Pinpoint the cell where the given text exists, returning its (X, Y) midpoint coordinate. 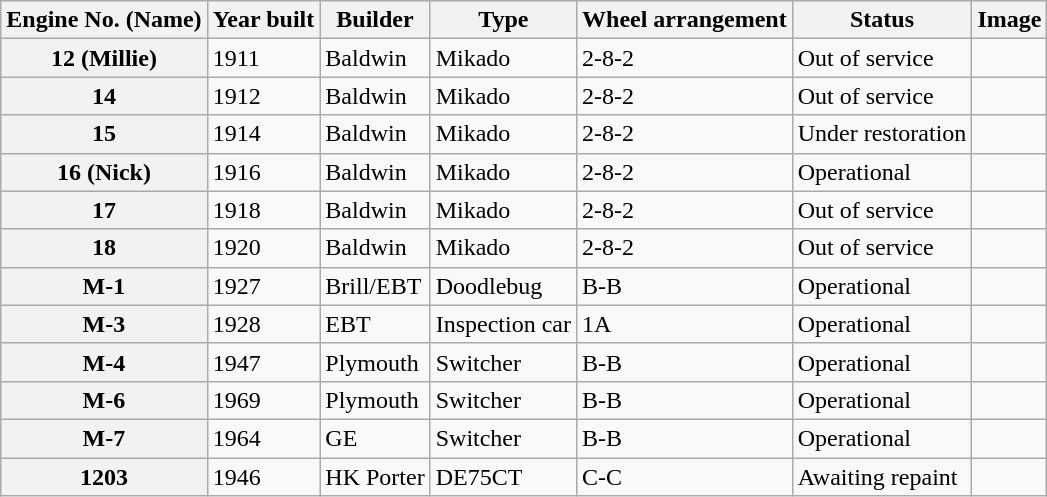
Inspection car (503, 324)
M-4 (104, 362)
17 (104, 210)
1969 (264, 400)
Brill/EBT (375, 286)
1A (685, 324)
DE75CT (503, 477)
1916 (264, 172)
1964 (264, 438)
GE (375, 438)
18 (104, 248)
14 (104, 96)
Awaiting repaint (882, 477)
1927 (264, 286)
Year built (264, 20)
15 (104, 134)
1912 (264, 96)
Status (882, 20)
Builder (375, 20)
M-7 (104, 438)
M-6 (104, 400)
1203 (104, 477)
Under restoration (882, 134)
1946 (264, 477)
M-1 (104, 286)
1928 (264, 324)
Wheel arrangement (685, 20)
Image (1010, 20)
1911 (264, 58)
1918 (264, 210)
1947 (264, 362)
M-3 (104, 324)
C-C (685, 477)
1920 (264, 248)
1914 (264, 134)
16 (Nick) (104, 172)
Engine No. (Name) (104, 20)
12 (Millie) (104, 58)
Doodlebug (503, 286)
Type (503, 20)
EBT (375, 324)
HK Porter (375, 477)
